Find where the given text appears and provide that cell's center as (X, Y) coordinate. 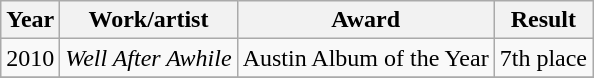
2010 (30, 58)
Award (366, 20)
Result (543, 20)
Work/artist (148, 20)
Year (30, 20)
7th place (543, 58)
Austin Album of the Year (366, 58)
Well After Awhile (148, 58)
